Return [x, y] of the center of cell containing provided text 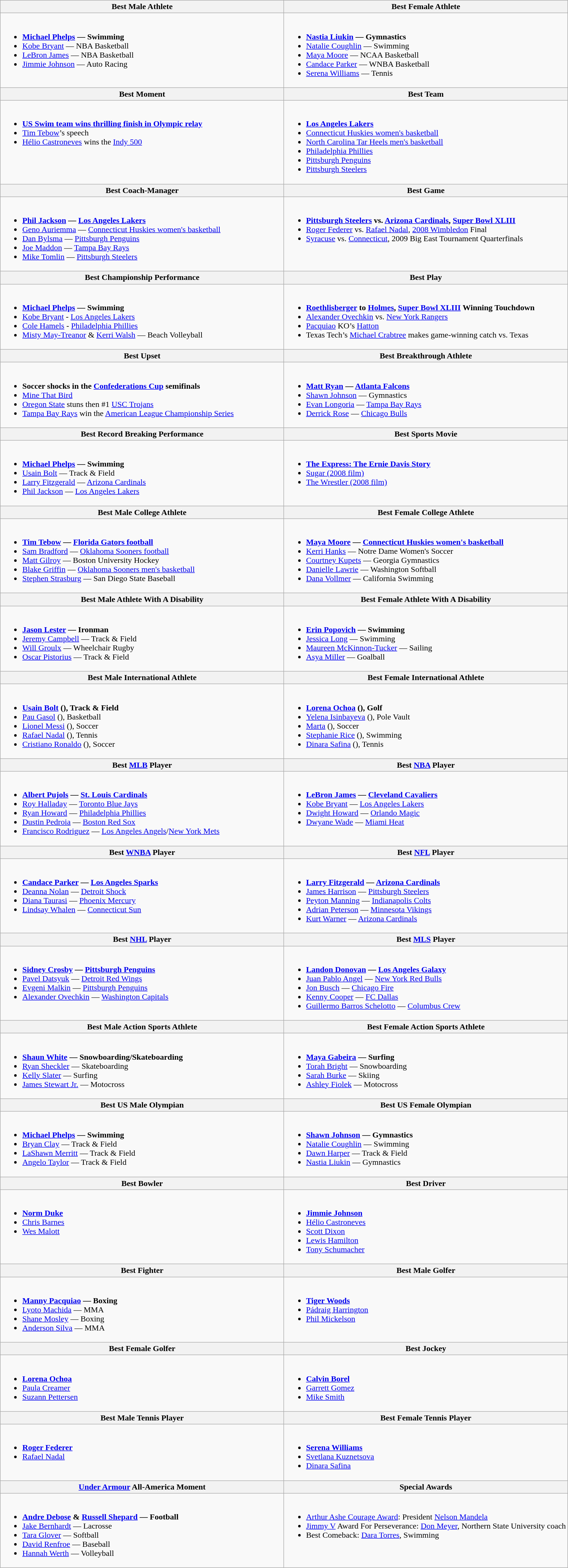
Candace Parker — Los Angeles SparksDeanna Nolan — Detroit ShockDiana Taurasi — Phoenix MercuryLindsay Whalen — Connecticut Sun [142, 896]
Best Jockey [426, 1349]
Under Armour All-America Moment [142, 1487]
Nastia Liukin — GymnasticsNatalie Coughlin — SwimmingMaya Moore — NCAA BasketballCandace Parker — WNBA BasketballSerena Williams — Tennis [426, 51]
Michael Phelps — SwimmingKobe Bryant - Los Angeles LakersCole Hamels - Philadelphia PhilliesMisty May-Treanor & Kerri Walsh — Beach Volleyball [142, 317]
Best NFL Player [426, 852]
Shawn Johnson — GymnasticsNatalie Coughlin — SwimmingDawn Harper — Track & FieldNastia Liukin — Gymnastics [426, 1144]
Best Female International Athlete [426, 678]
Michael Phelps — SwimmingBryan Clay — Track & FieldLaShawn Merritt — Track & FieldAngelo Taylor — Track & Field [142, 1144]
Best Male International Athlete [142, 678]
Shaun White — Snowboarding/SkateboardingRyan Sheckler — SkateboardingKelly Slater — SurfingJames Stewart Jr. — Motocross [142, 1066]
Usain Bolt (), Track & FieldPau Gasol (), BasketballLionel Messi (), SoccerRafael Nadal (), TennisCristiano Ronaldo (), Soccer [142, 722]
Manny Pacquiao — BoxingLyoto Machida — MMAShane Mosley — BoxingAnderson Silva — MMA [142, 1310]
Best Coach-Manager [142, 190]
Serena WilliamsSvetlana KuznetsovaDinara Safina [426, 1452]
Best US Female Olympian [426, 1105]
Best Male College Athlete [142, 512]
Andre Debose & Russell Shepard — FootballJake Bernhardt — LacrosseTara Glover — SoftballDavid Renfroe — BaseballHannah Werth — Volleyball [142, 1531]
Best Driver [426, 1183]
Best NBA Player [426, 765]
Best Female Athlete [426, 7]
Best Sports Movie [426, 434]
Best WNBA Player [142, 852]
Maya Gabeira — SurfingTorah Bright — SnowboardingSarah Burke — SkiingAshley Fiolek — Motocross [426, 1066]
Best US Male Olympian [142, 1105]
Michael Phelps — SwimmingUsain Bolt — Track & FieldLarry Fitzgerald — Arizona CardinalsPhil Jackson — Los Angeles Lakers [142, 473]
Best Female Athlete With A Disability [426, 600]
Calvin BorelGarrett GomezMike Smith [426, 1383]
Best MLB Player [142, 765]
Best Male Action Sports Athlete [142, 1027]
Best Breakthrough Athlete [426, 356]
Best Bowler [142, 1183]
Best Female Tennis Player [426, 1418]
Best MLS Player [426, 939]
Matt Ryan — Atlanta FalconsShawn Johnson — GymnasticsEvan Longoria — Tampa Bay RaysDerrick Rose — Chicago Bulls [426, 395]
Best Play [426, 278]
Best Moment [142, 94]
Tiger WoodsPádraig HarringtonPhil Mickelson [426, 1310]
Best Male Athlete [142, 7]
The Express: The Ernie Davis StorySugar (2008 film)The Wrestler (2008 film) [426, 473]
Best Championship Performance [142, 278]
Jimmie JohnsonHélio CastronevesScott DixonLewis HamiltonTony Schumacher [426, 1227]
Best Record Breaking Performance [142, 434]
Best Team [426, 94]
Sidney Crosby — Pittsburgh PenguinsPavel Datsyuk — Detroit Red WingsEvgeni Malkin — Pittsburgh PenguinsAlexander Ovechkin — Washington Capitals [142, 983]
Best Male Athlete With A Disability [142, 600]
LeBron James — Cleveland CavaliersKobe Bryant — Los Angeles LakersDwight Howard — Orlando MagicDwyane Wade — Miami Heat [426, 808]
Best Upset [142, 356]
Roger FedererRafael Nadal [142, 1452]
Best Game [426, 190]
Jason Lester — IronmanJeremy Campbell — Track & FieldWill Groulx — Wheelchair RugbyOscar Pistorius — Track & Field [142, 639]
Best Male Tennis Player [142, 1418]
Best Female Action Sports Athlete [426, 1027]
Special Awards [426, 1487]
Best Male Golfer [426, 1271]
Best Fighter [142, 1271]
Best NHL Player [142, 939]
Erin Popovich — SwimmingJessica Long — SwimmingMaureen McKinnon-Tucker — SailingAsya Miller — Goalball [426, 639]
Michael Phelps — Swimming Kobe Bryant — NBA BasketballLeBron James — NBA BasketballJimmie Johnson — Auto Racing [142, 51]
Norm DukeChris BarnesWes Malott [142, 1227]
US Swim team wins thrilling finish in Olympic relayTim Tebow’s speechHélio Castroneves wins the Indy 500 [142, 142]
Lorena Ochoa (), GolfYelena Isinbayeva (), Pole VaultMarta (), SoccerStephanie Rice (), SwimmingDinara Safina (), Tennis [426, 722]
Best Female College Athlete [426, 512]
Lorena OchoaPaula CreamerSuzann Pettersen [142, 1383]
Best Female Golfer [142, 1349]
